From the cell containing the given text, extract its center point as [x, y] coordinate. 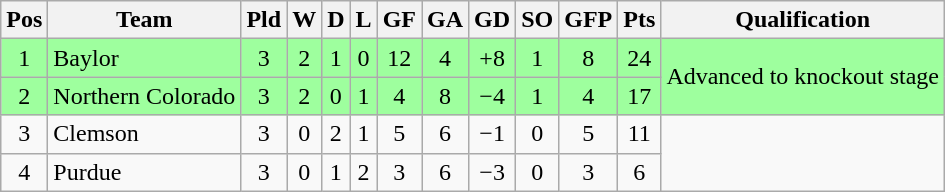
SO [538, 20]
Pos [24, 20]
−3 [492, 172]
GD [492, 20]
GA [446, 20]
L [364, 20]
GFP [588, 20]
−4 [492, 96]
Northern Colorado [144, 96]
W [304, 20]
GF [399, 20]
24 [640, 58]
17 [640, 96]
11 [640, 134]
Baylor [144, 58]
D [336, 20]
Pld [264, 20]
+8 [492, 58]
−1 [492, 134]
12 [399, 58]
Purdue [144, 172]
Pts [640, 20]
Clemson [144, 134]
Team [144, 20]
Qualification [803, 20]
Advanced to knockout stage [803, 77]
